Capture the cell that displays the provided text and extract its (X, Y) central coordinate. 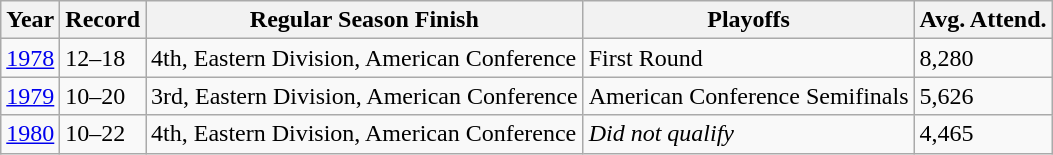
8,280 (983, 58)
First Round (748, 58)
Avg. Attend. (983, 20)
Did not qualify (748, 134)
Year (30, 20)
4,465 (983, 134)
Record (103, 20)
Playoffs (748, 20)
1979 (30, 96)
Regular Season Finish (365, 20)
10–20 (103, 96)
1980 (30, 134)
American Conference Semifinals (748, 96)
3rd, Eastern Division, American Conference (365, 96)
1978 (30, 58)
12–18 (103, 58)
5,626 (983, 96)
10–22 (103, 134)
